Output the [x, y] coordinate of the center of the cell containing the given text.  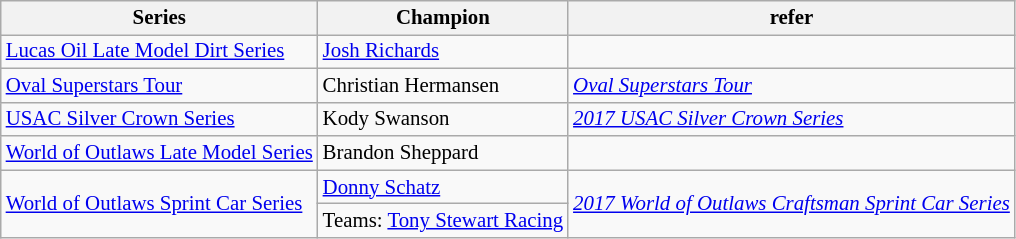
Lucas Oil Late Model Dirt Series [160, 51]
World of Outlaws Sprint Car Series [160, 204]
USAC Silver Crown Series [160, 119]
World of Outlaws Late Model Series [160, 153]
Champion [443, 18]
Josh Richards [443, 51]
2017 USAC Silver Crown Series [792, 119]
2017 World of Outlaws Craftsman Sprint Car Series [792, 204]
Kody Swanson [443, 119]
Series [160, 18]
Donny Schatz [443, 187]
Brandon Sheppard [443, 153]
Christian Hermansen [443, 85]
refer [792, 18]
Teams: Tony Stewart Racing [443, 221]
